From the cell containing the given text, extract its center point as [X, Y] coordinate. 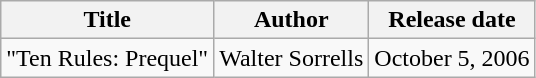
October 5, 2006 [452, 58]
Walter Sorrells [292, 58]
"Ten Rules: Prequel" [108, 58]
Author [292, 20]
Release date [452, 20]
Title [108, 20]
